Locate the cell with the specified text and output its [x, y] center coordinate. 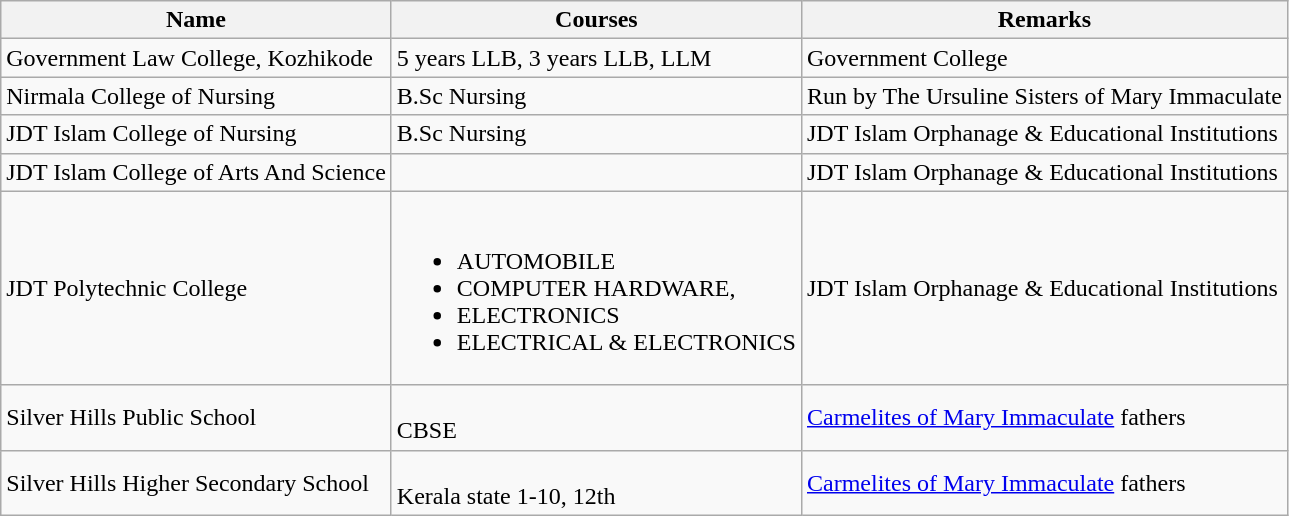
Nirmala College of Nursing [196, 96]
Remarks [1044, 20]
Government College [1044, 58]
JDT Islam College of Nursing [196, 134]
Name [196, 20]
Government Law College, Kozhikode [196, 58]
Courses [596, 20]
Kerala state 1-10, 12th [596, 482]
AUTOMOBILECOMPUTER HARDWARE,ELECTRONICSELECTRICAL & ELECTRONICS [596, 288]
5 years LLB, 3 years LLB, LLM [596, 58]
Run by The Ursuline Sisters of Mary Immaculate [1044, 96]
JDT Polytechnic College [196, 288]
Silver Hills Public School [196, 418]
JDT Islam College of Arts And Science [196, 172]
CBSE [596, 418]
Silver Hills Higher Secondary School [196, 482]
